Determine the (X, Y) coordinate at the center of the cell enclosing the given text.  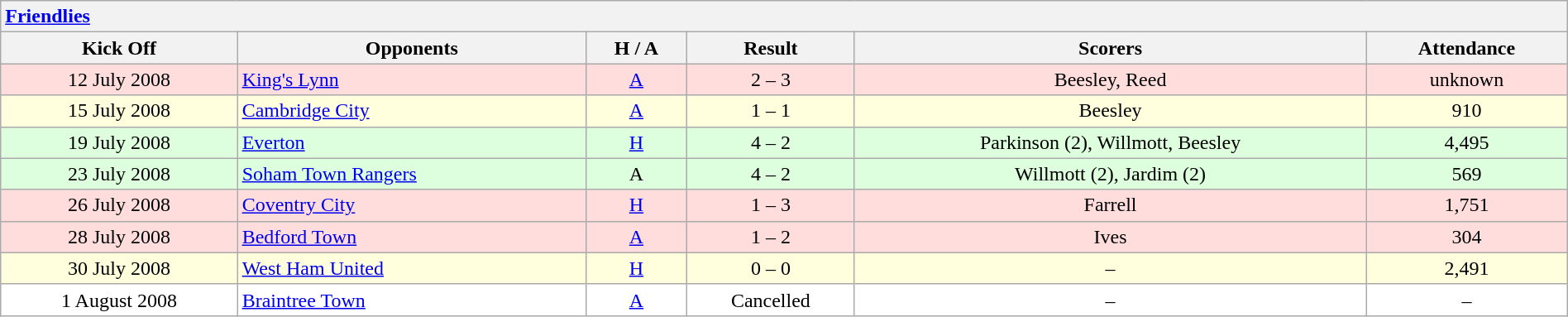
Cancelled (771, 300)
Ives (1110, 237)
1 – 1 (771, 111)
Opponents (412, 48)
Parkinson (2), Willmott, Beesley (1110, 142)
30 July 2008 (119, 268)
Soham Town Rangers (412, 174)
2,491 (1467, 268)
Cambridge City (412, 111)
King's Lynn (412, 79)
28 July 2008 (119, 237)
Friendlies (784, 17)
19 July 2008 (119, 142)
Beesley (1110, 111)
Farrell (1110, 205)
1 – 2 (771, 237)
Braintree Town (412, 300)
unknown (1467, 79)
West Ham United (412, 268)
Willmott (2), Jardim (2) (1110, 174)
23 July 2008 (119, 174)
12 July 2008 (119, 79)
26 July 2008 (119, 205)
H / A (636, 48)
Beesley, Reed (1110, 79)
4,495 (1467, 142)
1,751 (1467, 205)
1 August 2008 (119, 300)
Everton (412, 142)
Scorers (1110, 48)
2 – 3 (771, 79)
Attendance (1467, 48)
Coventry City (412, 205)
Kick Off (119, 48)
Bedford Town (412, 237)
15 July 2008 (119, 111)
304 (1467, 237)
569 (1467, 174)
1 – 3 (771, 205)
0 – 0 (771, 268)
Result (771, 48)
910 (1467, 111)
